Identify which cell holds the provided text, then report its (X, Y) central coordinate. 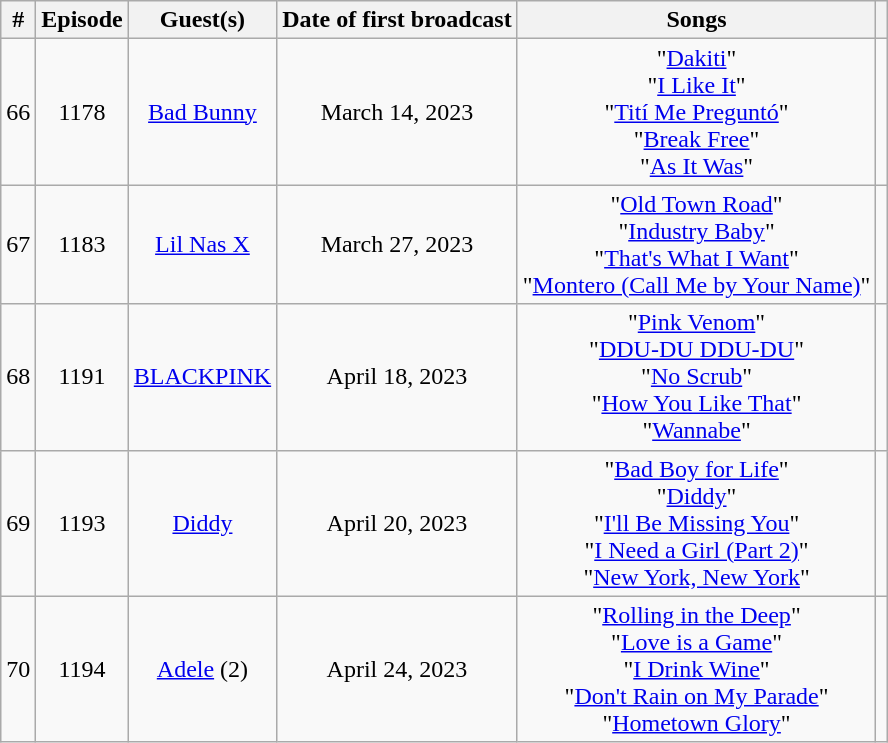
Bad Bunny (202, 112)
Adele (2) (202, 669)
1191 (82, 377)
March 14, 2023 (398, 112)
Guest(s) (202, 20)
1193 (82, 523)
67 (18, 244)
April 24, 2023 (398, 669)
"Old Town Road""Industry Baby""That's What I Want""Montero (Call Me by Your Name)" (696, 244)
70 (18, 669)
# (18, 20)
1183 (82, 244)
69 (18, 523)
March 27, 2023 (398, 244)
Songs (696, 20)
Date of first broadcast (398, 20)
"Pink Venom""DDU-DU DDU-DU""No Scrub""How You Like That""Wannabe" (696, 377)
1194 (82, 669)
April 20, 2023 (398, 523)
1178 (82, 112)
66 (18, 112)
Lil Nas X (202, 244)
"Dakiti""I Like It""Tití Me Preguntó""Break Free""As It Was" (696, 112)
BLACKPINK (202, 377)
April 18, 2023 (398, 377)
Episode (82, 20)
68 (18, 377)
"Bad Boy for Life""Diddy""I'll Be Missing You""I Need a Girl (Part 2)""New York, New York" (696, 523)
"Rolling in the Deep""Love is a Game""I Drink Wine""Don't Rain on My Parade""Hometown Glory" (696, 669)
Diddy (202, 523)
